From the cell containing the given text, extract its center point as [x, y] coordinate. 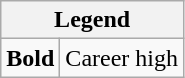
Bold [30, 58]
Legend [92, 20]
Career high [122, 58]
